Search for the cell housing the specified text and yield its [X, Y] center coordinate. 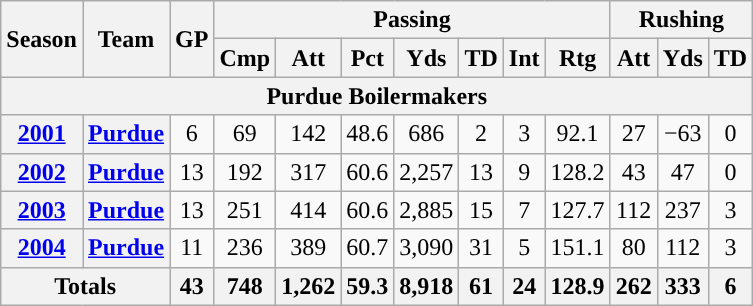
251 [245, 210]
237 [682, 210]
Team [126, 39]
15 [481, 210]
262 [634, 286]
128.9 [578, 286]
92.1 [578, 134]
Int [524, 58]
2,257 [426, 172]
2003 [42, 210]
2002 [42, 172]
414 [308, 210]
Totals [86, 286]
2 [481, 134]
3,090 [426, 248]
59.3 [368, 286]
1,262 [308, 286]
686 [426, 134]
Rushing [682, 20]
69 [245, 134]
Rtg [578, 58]
5 [524, 248]
Passing [412, 20]
2001 [42, 134]
9 [524, 172]
236 [245, 248]
GP [192, 39]
142 [308, 134]
24 [524, 286]
61 [481, 286]
128.2 [578, 172]
333 [682, 286]
2004 [42, 248]
60.7 [368, 248]
80 [634, 248]
Season [42, 39]
151.1 [578, 248]
47 [682, 172]
Cmp [245, 58]
389 [308, 248]
748 [245, 286]
11 [192, 248]
Pct [368, 58]
2,885 [426, 210]
31 [481, 248]
27 [634, 134]
−63 [682, 134]
7 [524, 210]
48.6 [368, 134]
Purdue Boilermakers [377, 96]
8,918 [426, 286]
317 [308, 172]
192 [245, 172]
127.7 [578, 210]
